Output the [x, y] coordinate of the center of the cell containing the given text.  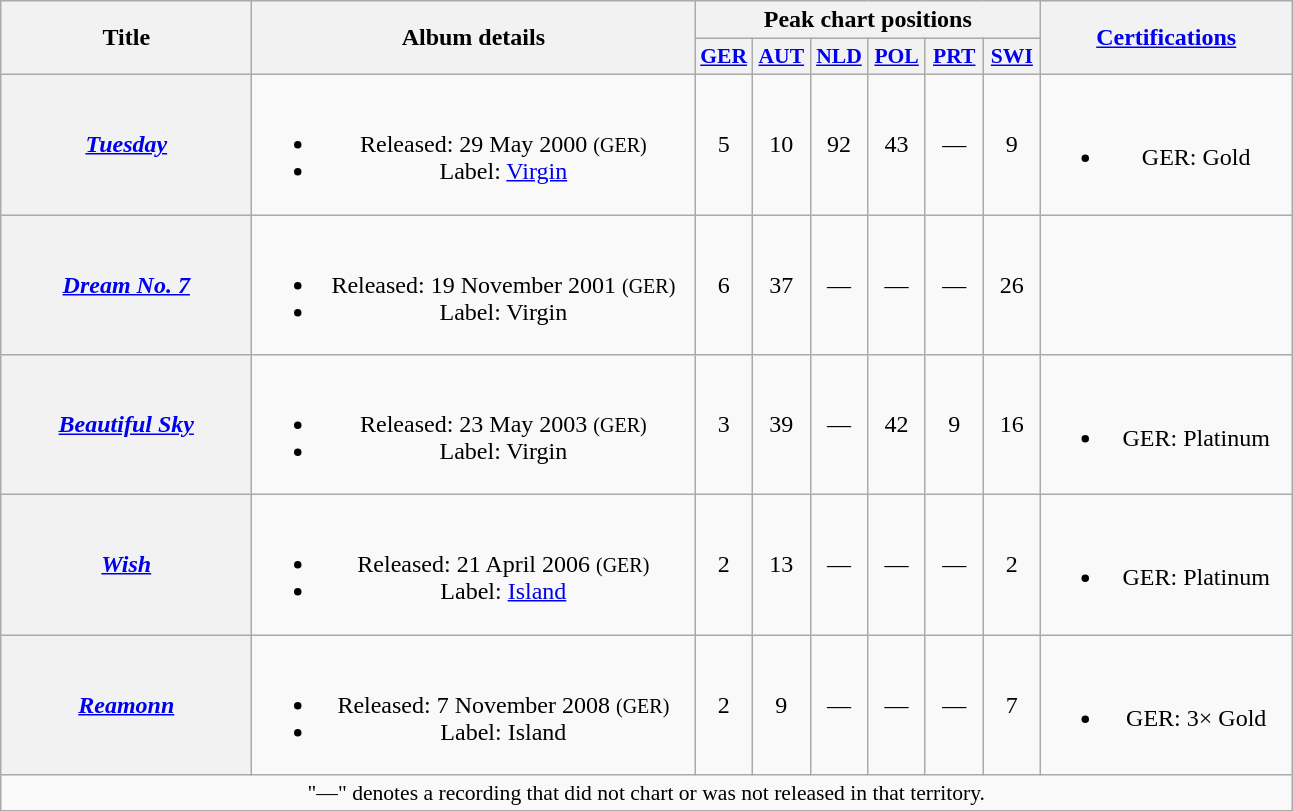
Released: 7 November 2008 (GER)Label: Island [474, 705]
AUT [782, 57]
26 [1012, 284]
Peak chart positions [868, 20]
GER [724, 57]
Wish [126, 565]
Dream No. 7 [126, 284]
Album details [474, 38]
"—" denotes a recording that did not chart or was not released in that territory. [646, 793]
NLD [839, 57]
6 [724, 284]
16 [1012, 425]
92 [839, 144]
PRT [954, 57]
39 [782, 425]
13 [782, 565]
Released: 19 November 2001 (GER)Label: Virgin [474, 284]
Title [126, 38]
5 [724, 144]
10 [782, 144]
Released: 29 May 2000 (GER)Label: Virgin [474, 144]
43 [897, 144]
Beautiful Sky [126, 425]
GER: 3× Gold [1166, 705]
7 [1012, 705]
Tuesday [126, 144]
GER: Gold [1166, 144]
Reamonn [126, 705]
POL [897, 57]
37 [782, 284]
3 [724, 425]
SWI [1012, 57]
42 [897, 425]
Released: 21 April 2006 (GER)Label: Island [474, 565]
Certifications [1166, 38]
Released: 23 May 2003 (GER)Label: Virgin [474, 425]
